Locate the cell with the specified text and output its [X, Y] center coordinate. 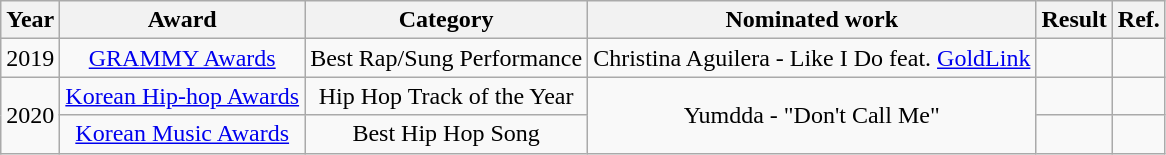
Ref. [1138, 20]
2020 [30, 115]
Yumdda - "Don't Call Me" [812, 115]
Hip Hop Track of the Year [446, 96]
Award [182, 20]
GRAMMY Awards [182, 58]
2019 [30, 58]
Best Rap/Sung Performance [446, 58]
Result [1074, 20]
Category [446, 20]
Korean Music Awards [182, 134]
Korean Hip-hop Awards [182, 96]
Year [30, 20]
Nominated work [812, 20]
Best Hip Hop Song [446, 134]
Christina Aguilera - Like I Do feat. GoldLink [812, 58]
